Extract the (x, y) coordinate from the center of the cell holding the provided text.  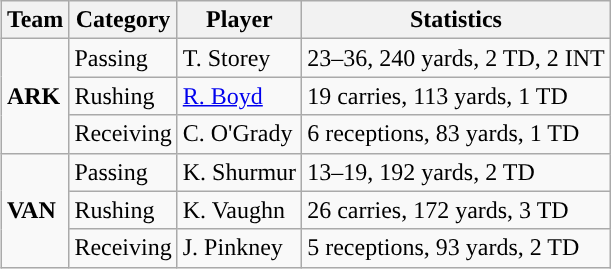
K. Vaughn (239, 210)
Category (123, 20)
13–19, 192 yards, 2 TD (456, 172)
5 receptions, 93 yards, 2 TD (456, 248)
J. Pinkney (239, 248)
K. Shurmur (239, 172)
Player (239, 20)
19 carries, 113 yards, 1 TD (456, 96)
R. Boyd (239, 96)
26 carries, 172 yards, 3 TD (456, 210)
23–36, 240 yards, 2 TD, 2 INT (456, 58)
Statistics (456, 20)
VAN (35, 210)
T. Storey (239, 58)
C. O'Grady (239, 134)
ARK (35, 96)
Team (35, 20)
6 receptions, 83 yards, 1 TD (456, 134)
